From the cell containing the given text, extract its center point as (X, Y) coordinate. 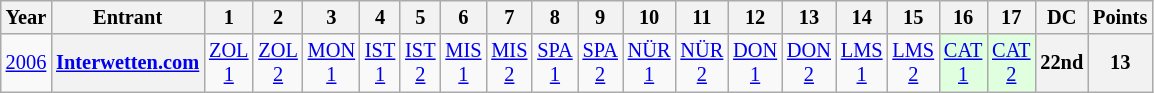
LMS2 (913, 63)
NÜR2 (702, 63)
2006 (26, 63)
SPA2 (600, 63)
5 (420, 17)
8 (554, 17)
ZOL2 (278, 63)
10 (650, 17)
14 (862, 17)
DC (1062, 17)
SPA1 (554, 63)
Entrant (128, 17)
NÜR1 (650, 63)
6 (463, 17)
12 (755, 17)
CAT2 (1011, 63)
22nd (1062, 63)
9 (600, 17)
CAT1 (963, 63)
DON1 (755, 63)
MON1 (332, 63)
7 (509, 17)
LMS1 (862, 63)
Points (1120, 17)
Interwetten.com (128, 63)
IST1 (380, 63)
2 (278, 17)
17 (1011, 17)
DON2 (809, 63)
16 (963, 17)
MIS2 (509, 63)
ZOL1 (228, 63)
3 (332, 17)
MIS1 (463, 63)
Year (26, 17)
15 (913, 17)
4 (380, 17)
11 (702, 17)
1 (228, 17)
IST2 (420, 63)
